Search for the cell housing the specified text and yield its [x, y] center coordinate. 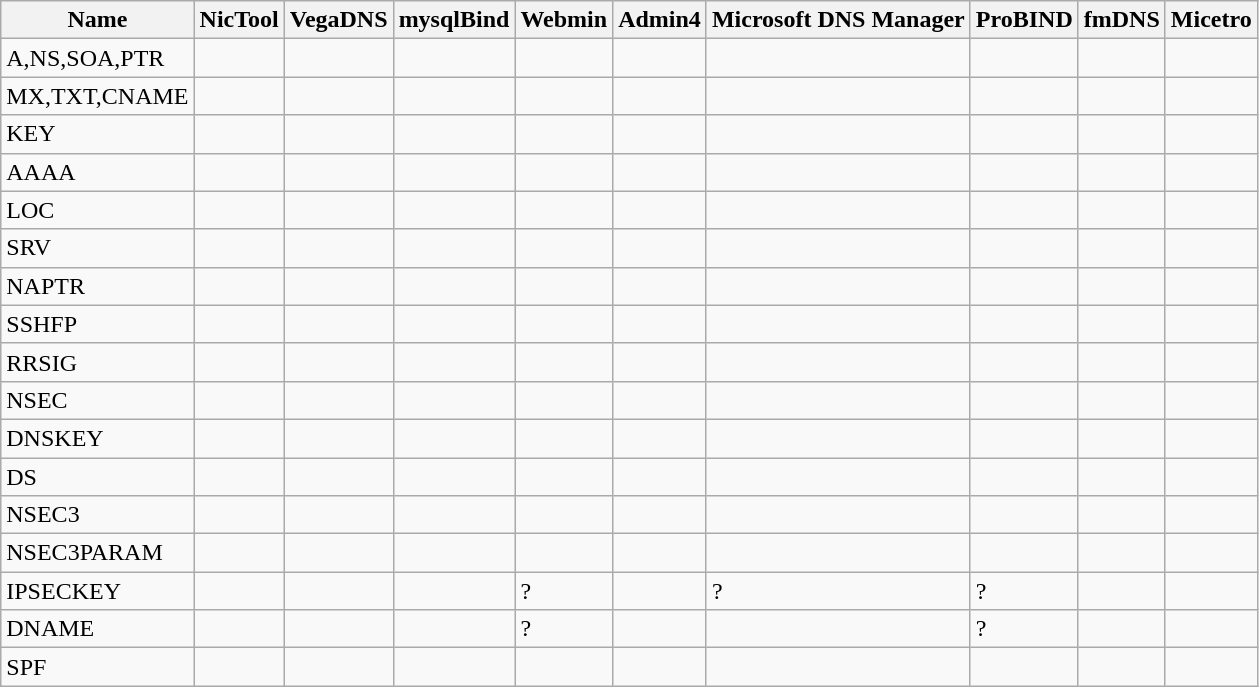
VegaDNS [338, 20]
Microsoft DNS Manager [838, 20]
SPF [98, 667]
SSHFP [98, 324]
AAAA [98, 172]
DNSKEY [98, 438]
DNAME [98, 629]
Name [98, 20]
A,NS,SOA,PTR [98, 58]
Micetro [1211, 20]
fmDNS [1122, 20]
ProBIND [1024, 20]
RRSIG [98, 362]
NSEC3PARAM [98, 553]
NSEC [98, 400]
KEY [98, 134]
SRV [98, 248]
IPSECKEY [98, 591]
DS [98, 477]
LOC [98, 210]
Admin4 [660, 20]
NSEC3 [98, 515]
mysqlBind [454, 20]
MX,TXT,CNAME [98, 96]
Webmin [564, 20]
NicTool [239, 20]
NAPTR [98, 286]
